Locate the cell with the specified text and output its [x, y] center coordinate. 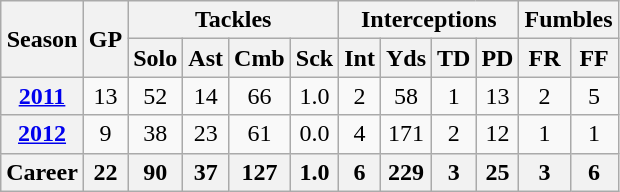
0.0 [314, 134]
Fumbles [568, 20]
Cmb [260, 58]
Tackles [234, 20]
25 [498, 172]
Sck [314, 58]
Int [360, 58]
Solo [156, 58]
FR [544, 58]
Interceptions [429, 20]
Yds [406, 58]
PD [498, 58]
127 [260, 172]
12 [498, 134]
171 [406, 134]
61 [260, 134]
229 [406, 172]
66 [260, 96]
23 [206, 134]
14 [206, 96]
58 [406, 96]
5 [594, 96]
Career [42, 172]
38 [156, 134]
Season [42, 39]
GP [105, 39]
52 [156, 96]
TD [454, 58]
37 [206, 172]
90 [156, 172]
9 [105, 134]
FF [594, 58]
4 [360, 134]
Ast [206, 58]
22 [105, 172]
2011 [42, 96]
2012 [42, 134]
